From the cell containing the given text, extract its center point as (X, Y) coordinate. 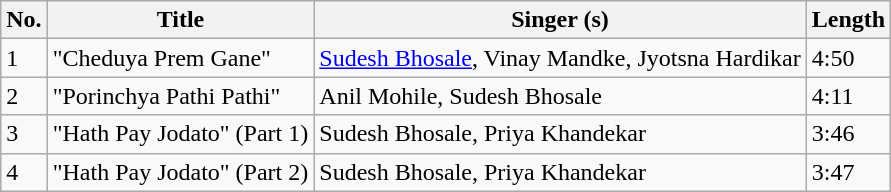
Length (848, 20)
"Porinchya Pathi Pathi" (180, 96)
3:47 (848, 172)
Singer (s) (560, 20)
"Cheduya Prem Gane" (180, 58)
Anil Mohile, Sudesh Bhosale (560, 96)
No. (24, 20)
3:46 (848, 134)
4:11 (848, 96)
"Hath Pay Jodato" (Part 2) (180, 172)
2 (24, 96)
3 (24, 134)
Title (180, 20)
Sudesh Bhosale, Vinay Mandke, Jyotsna Hardikar (560, 58)
4:50 (848, 58)
4 (24, 172)
"Hath Pay Jodato" (Part 1) (180, 134)
1 (24, 58)
